Output the [x, y] coordinate of the center of the cell containing the given text.  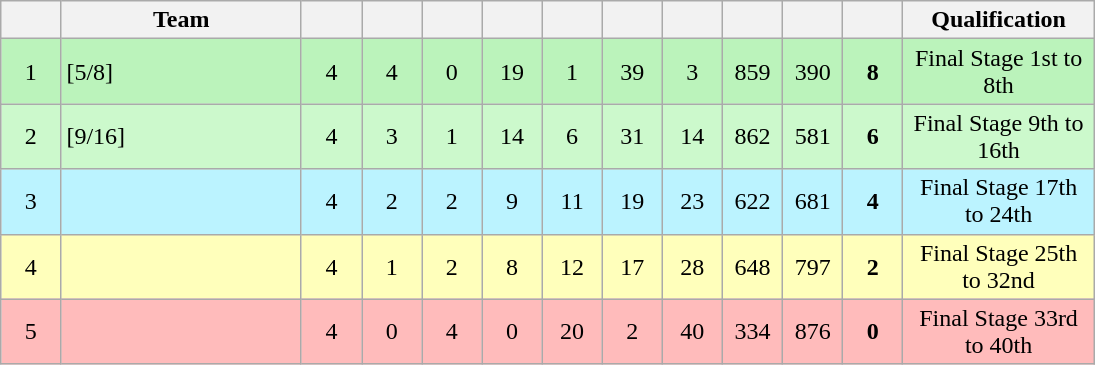
Final Stage 9th to 16th [998, 136]
12 [572, 266]
11 [572, 202]
20 [572, 332]
Final Stage 17th to 24th [998, 202]
5 [31, 332]
Qualification [998, 20]
334 [752, 332]
40 [692, 332]
23 [692, 202]
Final Stage 33rd to 40th [998, 332]
876 [813, 332]
39 [632, 72]
648 [752, 266]
Final Stage 1st to 8th [998, 72]
797 [813, 266]
31 [632, 136]
[9/16] [182, 136]
Final Stage 25th to 32nd [998, 266]
581 [813, 136]
681 [813, 202]
862 [752, 136]
9 [512, 202]
[5/8] [182, 72]
17 [632, 266]
859 [752, 72]
Team [182, 20]
390 [813, 72]
622 [752, 202]
28 [692, 266]
